For the text-containing cell, return its midpoint in [X, Y] coordinate format. 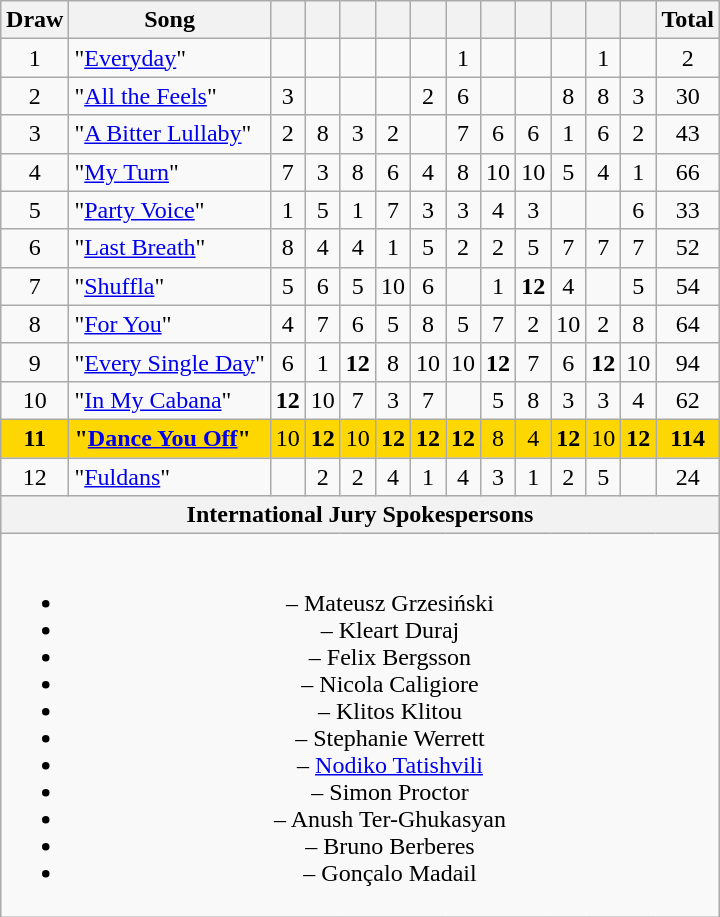
Draw [35, 20]
94 [688, 362]
11 [35, 438]
"Party Voice" [170, 210]
54 [688, 286]
"Last Breath" [170, 248]
"My Turn" [170, 172]
114 [688, 438]
66 [688, 172]
62 [688, 400]
"Every Single Day" [170, 362]
24 [688, 477]
Total [688, 20]
52 [688, 248]
"All the Feels" [170, 96]
Song [170, 20]
43 [688, 134]
"Dance You Off" [170, 438]
International Jury Spokespersons [360, 515]
30 [688, 96]
"Shuffla" [170, 286]
33 [688, 210]
9 [35, 362]
64 [688, 324]
"Fuldans" [170, 477]
"Everyday" [170, 58]
"A Bitter Lullaby" [170, 134]
"In My Cabana" [170, 400]
"For You" [170, 324]
